Locate the cell with the specified text and output its [x, y] center coordinate. 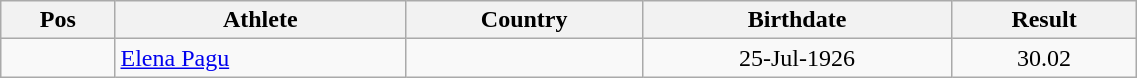
Result [1044, 20]
Country [524, 20]
25-Jul-1926 [797, 58]
Birthdate [797, 20]
30.02 [1044, 58]
Elena Pagu [260, 58]
Athlete [260, 20]
Pos [58, 20]
